Pinpoint the cell where the given text exists, returning its (X, Y) midpoint coordinate. 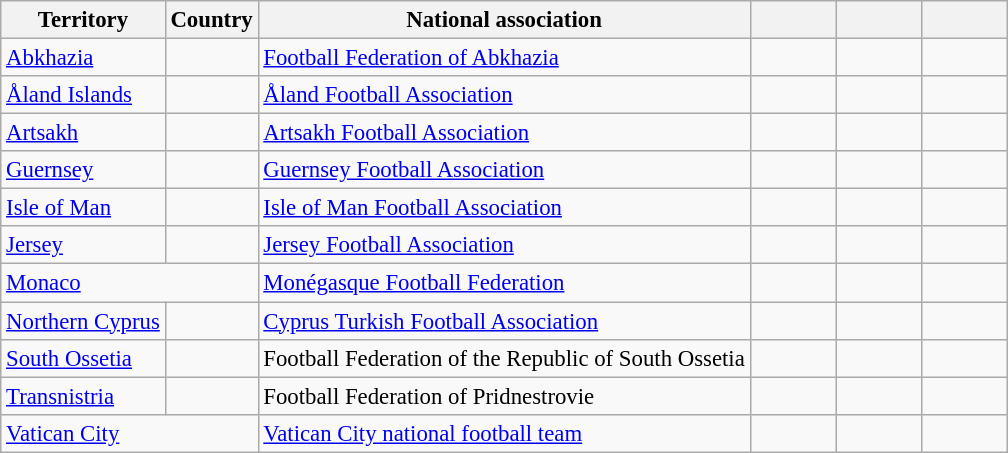
Jersey (83, 245)
National association (504, 20)
Football Federation of Pridnestrovie (504, 396)
Guernsey (83, 170)
Football Federation of the Republic of South Ossetia (504, 358)
Guernsey Football Association (504, 170)
Vatican City (130, 433)
South Ossetia (83, 358)
Country (212, 20)
Football Federation of Abkhazia (504, 58)
Cyprus Turkish Football Association (504, 321)
Isle of Man Football Association (504, 208)
Transnistria (83, 396)
Vatican City national football team (504, 433)
Åland Football Association (504, 95)
Artsakh (83, 133)
Artsakh Football Association (504, 133)
Northern Cyprus (83, 321)
Isle of Man (83, 208)
Monaco (130, 283)
Jersey Football Association (504, 245)
Åland Islands (83, 95)
Territory (83, 20)
Monégasque Football Federation (504, 283)
Abkhazia (83, 58)
